Search for the cell housing the specified text and yield its (x, y) center coordinate. 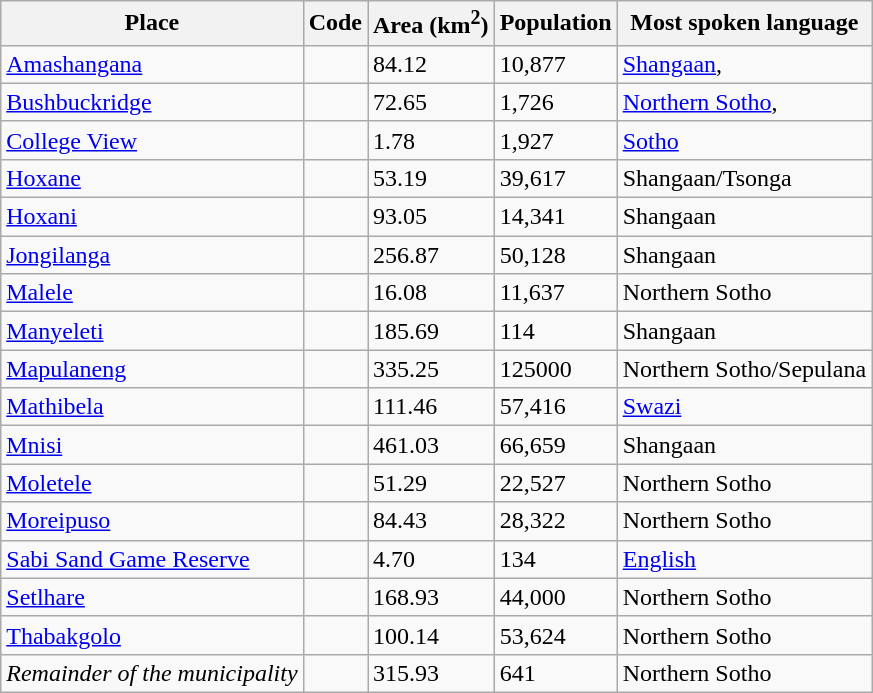
51.29 (432, 483)
1.78 (432, 140)
84.12 (432, 64)
Swazi (744, 407)
Shangaan/Tsonga (744, 178)
Manyeleti (152, 331)
Sabi Sand Game Reserve (152, 559)
Mapulaneng (152, 369)
Malele (152, 293)
72.65 (432, 102)
Bushbuckridge (152, 102)
English (744, 559)
66,659 (556, 445)
100.14 (432, 635)
Mathibela (152, 407)
College View (152, 140)
10,877 (556, 64)
Population (556, 24)
57,416 (556, 407)
4.70 (432, 559)
53.19 (432, 178)
461.03 (432, 445)
Remainder of the municipality (152, 673)
Moletele (152, 483)
93.05 (432, 217)
Thabakgolo (152, 635)
50,128 (556, 255)
44,000 (556, 597)
125000 (556, 369)
Mnisi (152, 445)
53,624 (556, 635)
Hoxane (152, 178)
Code (335, 24)
Jongilanga (152, 255)
39,617 (556, 178)
16.08 (432, 293)
Amashangana (152, 64)
Hoxani (152, 217)
22,527 (556, 483)
Moreipuso (152, 521)
335.25 (432, 369)
114 (556, 331)
Northern Sotho, (744, 102)
11,637 (556, 293)
84.43 (432, 521)
14,341 (556, 217)
Most spoken language (744, 24)
Shangaan, (744, 64)
168.93 (432, 597)
Sotho (744, 140)
111.46 (432, 407)
28,322 (556, 521)
Northern Sotho/Sepulana (744, 369)
134 (556, 559)
Place (152, 24)
256.87 (432, 255)
1,927 (556, 140)
Setlhare (152, 597)
315.93 (432, 673)
185.69 (432, 331)
641 (556, 673)
1,726 (556, 102)
Area (km2) (432, 24)
